Output the (x, y) coordinate of the center of the cell containing the given text.  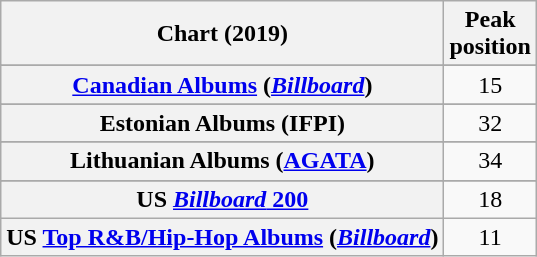
US Top R&B/Hip-Hop Albums (Billboard) (222, 237)
32 (490, 123)
15 (490, 85)
18 (490, 199)
34 (490, 161)
Lithuanian Albums (AGATA) (222, 161)
Peak position (490, 34)
US Billboard 200 (222, 199)
Estonian Albums (IFPI) (222, 123)
11 (490, 237)
Canadian Albums (Billboard) (222, 85)
Chart (2019) (222, 34)
